Extract the [X, Y] coordinate from the center of the cell holding the provided text.  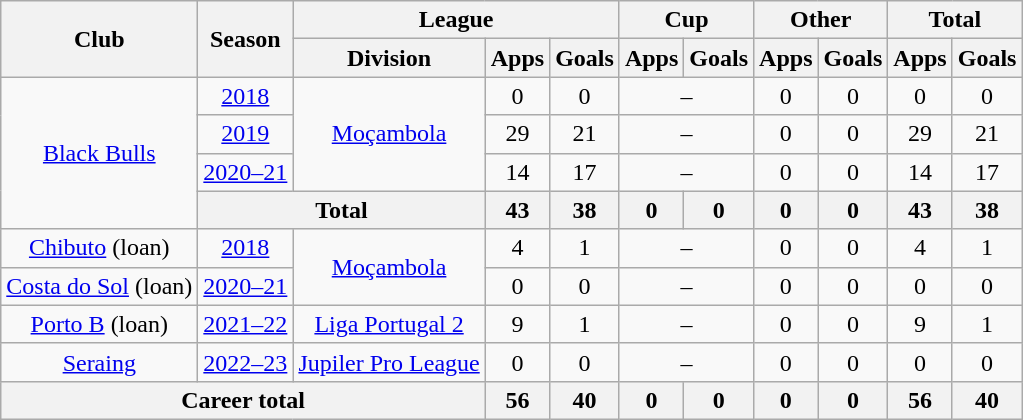
Season [246, 39]
Club [100, 39]
Cup [686, 20]
Career total [243, 400]
Other [821, 20]
2019 [246, 134]
2021–22 [246, 324]
Costa do Sol (loan) [100, 286]
Porto B (loan) [100, 324]
Liga Portugal 2 [389, 324]
2022–23 [246, 362]
Division [389, 58]
Jupiler Pro League [389, 362]
Seraing [100, 362]
Chibuto (loan) [100, 248]
League [456, 20]
Black Bulls [100, 153]
